From the cell containing the given text, extract its center point as (X, Y) coordinate. 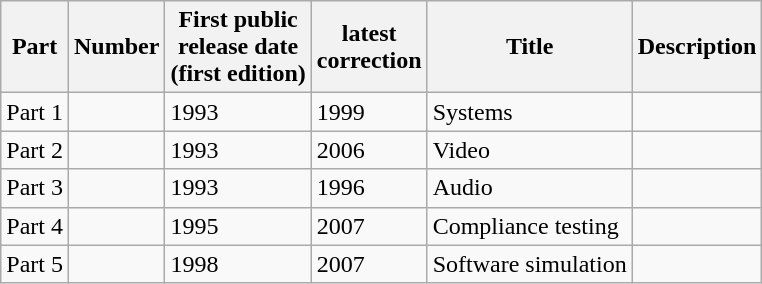
Software simulation (530, 264)
1995 (238, 226)
2006 (369, 150)
Video (530, 150)
Systems (530, 112)
Compliance testing (530, 226)
Part 5 (35, 264)
Part 4 (35, 226)
Part 2 (35, 150)
First publicrelease date(first edition) (238, 47)
1996 (369, 188)
Part 1 (35, 112)
Part 3 (35, 188)
Description (697, 47)
Title (530, 47)
1998 (238, 264)
1999 (369, 112)
latestcorrection (369, 47)
Number (116, 47)
Audio (530, 188)
Part (35, 47)
